Determine the [X, Y] coordinate at the center of the cell enclosing the given text.  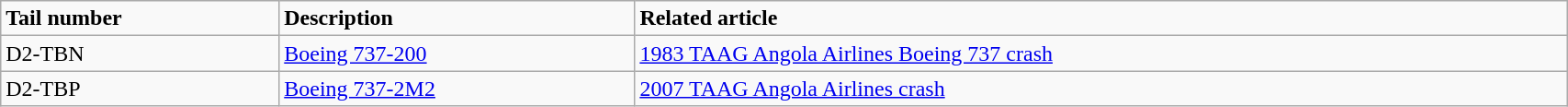
2007 TAAG Angola Airlines crash [1100, 89]
Description [457, 18]
Tail number [140, 18]
D2-TBN [140, 53]
D2-TBP [140, 89]
1983 TAAG Angola Airlines Boeing 737 crash [1100, 53]
Boeing 737-2M2 [457, 89]
Boeing 737-200 [457, 53]
Related article [1100, 18]
